Locate the cell with the specified text and output its (x, y) center coordinate. 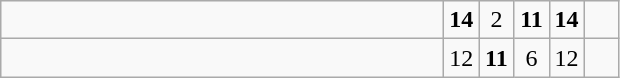
2 (496, 20)
6 (532, 58)
